Search for the cell housing the specified text and yield its (x, y) center coordinate. 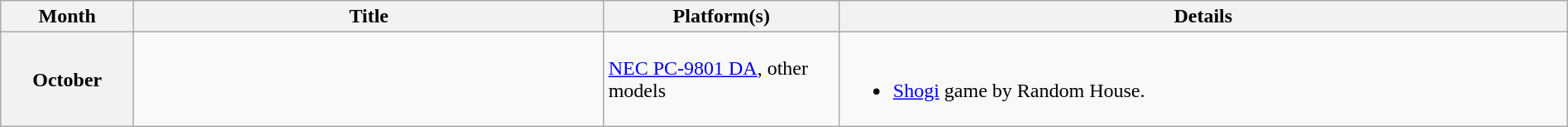
NEC PC-9801 DA, other models (721, 80)
October (68, 80)
Month (68, 17)
Details (1202, 17)
Shogi game by Random House. (1202, 80)
Platform(s) (721, 17)
Title (369, 17)
